Output the [X, Y] coordinate of the center of the cell containing the given text.  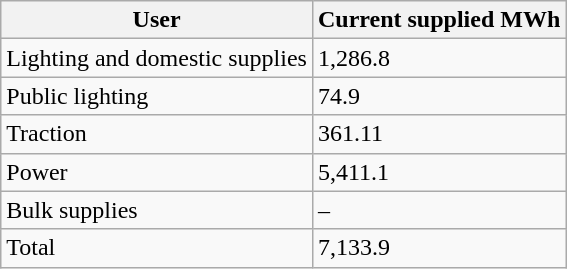
1,286.8 [438, 58]
Bulk supplies [157, 210]
Total [157, 248]
Power [157, 172]
74.9 [438, 96]
Lighting and domestic supplies [157, 58]
7,133.9 [438, 248]
– [438, 210]
5,411.1 [438, 172]
361.11 [438, 134]
User [157, 20]
Traction [157, 134]
Public lighting [157, 96]
Current supplied MWh [438, 20]
